Provide the [X, Y] coordinate of the cell's center where the given text is located.  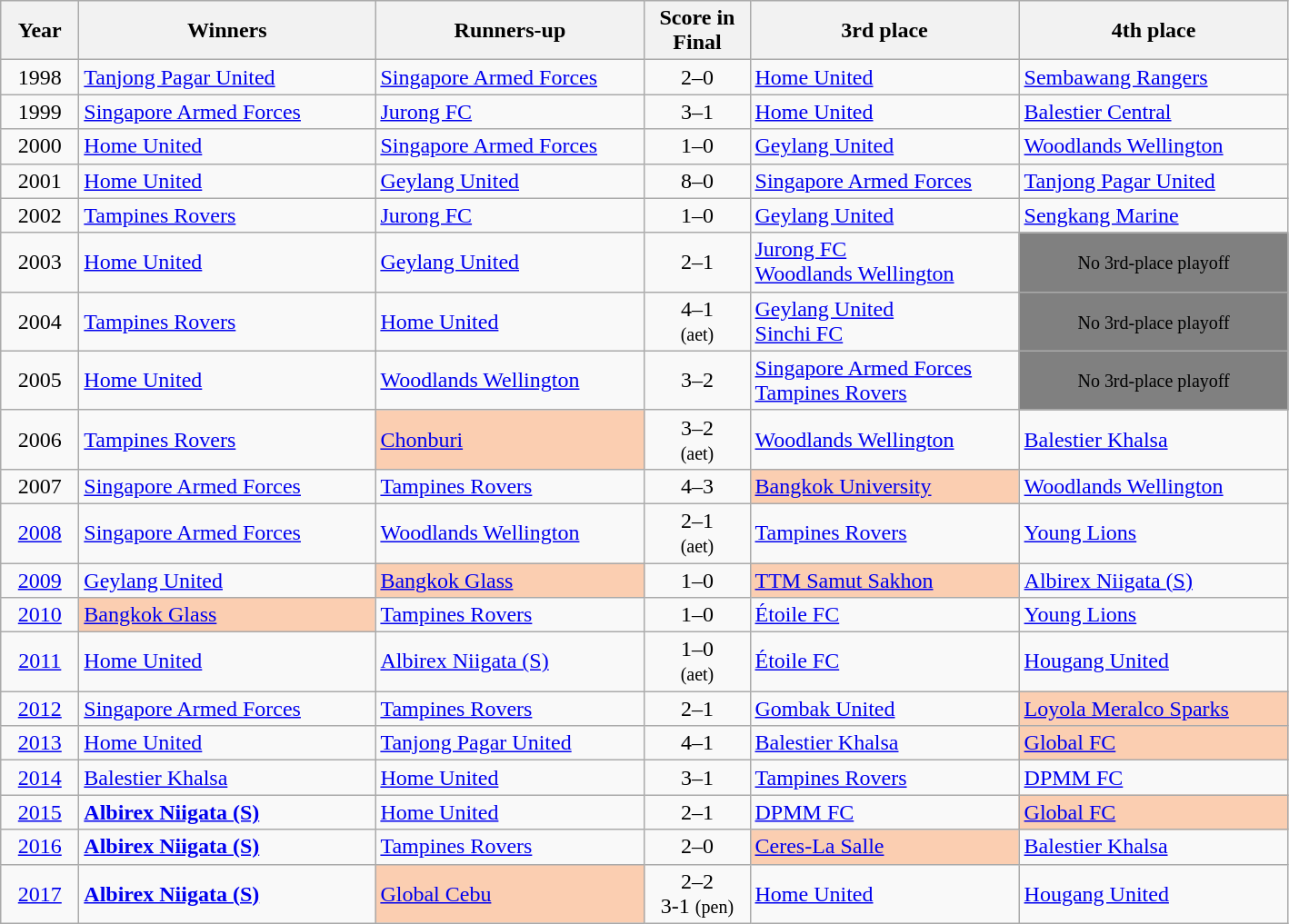
4–1 [697, 743]
1–0(aet) [697, 661]
2015 [40, 812]
2011 [40, 661]
Runners-up [510, 31]
8–0 [697, 181]
2–23-1 (pen) [697, 894]
Winners [227, 31]
Year [40, 31]
4–1(aet) [697, 322]
Loyola Meralco Sparks [1154, 709]
2013 [40, 743]
2007 [40, 486]
2004 [40, 322]
1999 [40, 112]
Sengkang Marine [1154, 215]
2002 [40, 215]
Balestier Central [1154, 112]
2014 [40, 778]
2009 [40, 581]
Geylang United Sinchi FC [884, 322]
Jurong FCWoodlands Wellington [884, 262]
Chonburi [510, 440]
Global Cebu [510, 894]
Ceres-La Salle [884, 847]
4th place [1154, 31]
Bangkok University [884, 486]
2000 [40, 146]
2005 [40, 380]
2001 [40, 181]
2008 [40, 532]
2017 [40, 894]
Gombak United [884, 709]
Sembawang Rangers [1154, 77]
3–2 [697, 380]
Score inFinal [697, 31]
Singapore Armed ForcesTampines Rovers [884, 380]
2012 [40, 709]
2003 [40, 262]
4–3 [697, 486]
2016 [40, 847]
1998 [40, 77]
3–2(aet) [697, 440]
2010 [40, 615]
2–1(aet) [697, 532]
TTM Samut Sakhon [884, 581]
3rd place [884, 31]
2006 [40, 440]
